For the text-containing cell, return its midpoint in (X, Y) coordinate format. 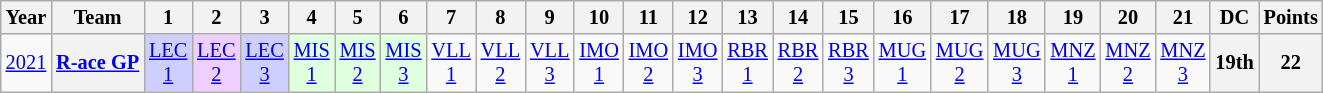
IMO3 (698, 63)
VLL3 (550, 63)
9 (550, 17)
4 (312, 17)
21 (1182, 17)
MUG3 (1016, 63)
IMO2 (648, 63)
7 (450, 17)
8 (500, 17)
11 (648, 17)
14 (798, 17)
Year (26, 17)
1 (168, 17)
20 (1128, 17)
MNZ3 (1182, 63)
MUG1 (902, 63)
6 (404, 17)
MIS3 (404, 63)
RBR1 (747, 63)
RBR2 (798, 63)
22 (1291, 63)
Team (98, 17)
VLL1 (450, 63)
MNZ1 (1072, 63)
12 (698, 17)
MUG2 (960, 63)
18 (1016, 17)
2 (216, 17)
RBR3 (848, 63)
15 (848, 17)
R-ace GP (98, 63)
10 (598, 17)
16 (902, 17)
MIS1 (312, 63)
VLL2 (500, 63)
LEC3 (264, 63)
DC (1234, 17)
5 (358, 17)
LEC1 (168, 63)
MNZ2 (1128, 63)
3 (264, 17)
Points (1291, 17)
IMO1 (598, 63)
13 (747, 17)
17 (960, 17)
19th (1234, 63)
19 (1072, 17)
LEC2 (216, 63)
MIS2 (358, 63)
2021 (26, 63)
